For the text-containing cell, return its midpoint in (x, y) coordinate format. 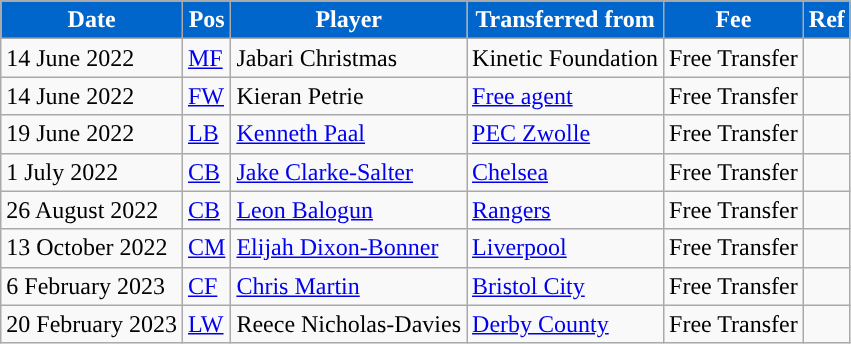
Elijah Dixon-Bonner (349, 248)
Kinetic Foundation (566, 58)
Jabari Christmas (349, 58)
Chris Martin (349, 286)
Liverpool (566, 248)
Pos (206, 20)
6 February 2023 (92, 286)
CF (206, 286)
PEC Zwolle (566, 134)
Jake Clarke-Salter (349, 172)
Free agent (566, 96)
Kieran Petrie (349, 96)
Bristol City (566, 286)
Kenneth Paal (349, 134)
FW (206, 96)
LB (206, 134)
13 October 2022 (92, 248)
19 June 2022 (92, 134)
26 August 2022 (92, 210)
1 July 2022 (92, 172)
Date (92, 20)
Player (349, 20)
MF (206, 58)
CM (206, 248)
Reece Nicholas-Davies (349, 324)
Leon Balogun (349, 210)
Transferred from (566, 20)
20 February 2023 (92, 324)
Ref (826, 20)
Chelsea (566, 172)
Fee (734, 20)
Derby County (566, 324)
LW (206, 324)
Rangers (566, 210)
